Scan for the cell matching the given text and deliver its [x, y] coordinate at center. 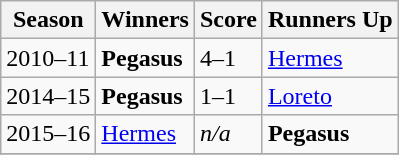
2015–16 [48, 134]
Score [228, 20]
n/a [228, 134]
1–1 [228, 96]
Season [48, 20]
Runners Up [330, 20]
4–1 [228, 58]
2014–15 [48, 96]
Winners [146, 20]
Loreto [330, 96]
2010–11 [48, 58]
